Return (x, y) of the center of cell containing provided text 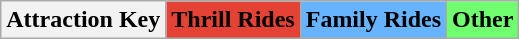
Attraction Key (84, 20)
Thrill Rides (233, 20)
Family Rides (373, 20)
Other (483, 20)
